Return the (X, Y) coordinate for the center point of the cell that contains the specified text.  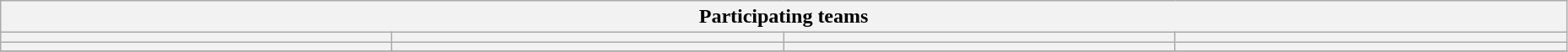
Participating teams (784, 17)
